Search for the cell housing the specified text and yield its (x, y) center coordinate. 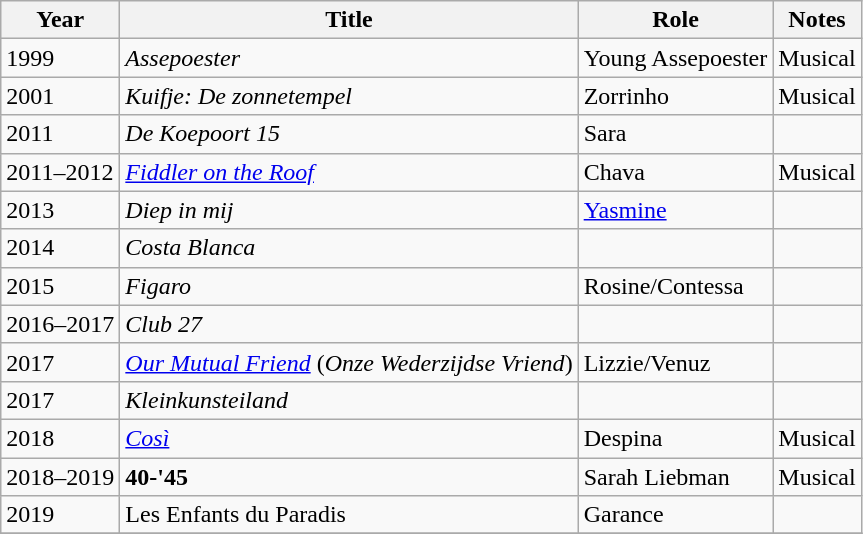
Kuifje: De zonnetempel (349, 96)
Role (676, 20)
2011 (60, 134)
2011–2012 (60, 172)
Sarah Liebman (676, 477)
2016–2017 (60, 324)
2014 (60, 248)
Assepoester (349, 58)
Costa Blanca (349, 248)
2015 (60, 286)
Zorrinho (676, 96)
Chava (676, 172)
Rosine/Contessa (676, 286)
Così (349, 438)
2018 (60, 438)
40-'45 (349, 477)
Garance (676, 515)
Fiddler on the Roof (349, 172)
Young Assepoester (676, 58)
Year (60, 20)
1999 (60, 58)
Notes (817, 20)
2001 (60, 96)
Title (349, 20)
Lizzie/Venuz (676, 362)
2018–2019 (60, 477)
Our Mutual Friend (Onze Wederzijdse Vriend) (349, 362)
Yasmine (676, 210)
Figaro (349, 286)
Club 27 (349, 324)
Diep in mij (349, 210)
2013 (60, 210)
Kleinkunsteiland (349, 400)
2019 (60, 515)
Despina (676, 438)
De Koepoort 15 (349, 134)
Sara (676, 134)
Les Enfants du Paradis (349, 515)
